Output the [X, Y] coordinate of the center of the cell containing the given text.  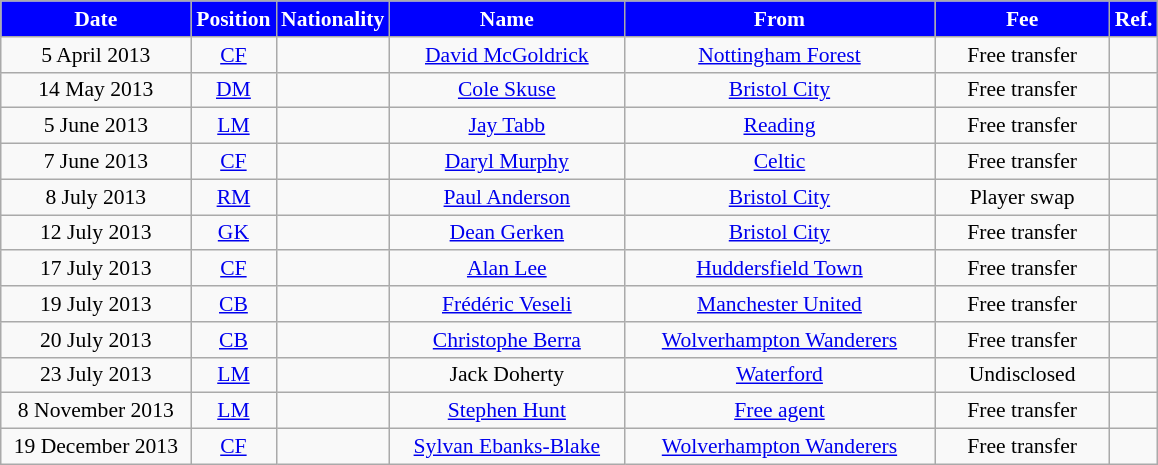
Position [234, 19]
20 July 2013 [96, 340]
5 April 2013 [96, 55]
Fee [1022, 19]
Free agent [779, 411]
Jack Doherty [506, 375]
Manchester United [779, 304]
23 July 2013 [96, 375]
19 July 2013 [96, 304]
Paul Anderson [506, 197]
14 May 2013 [96, 90]
Celtic [779, 162]
GK [234, 233]
Christophe Berra [506, 340]
RM [234, 197]
Nationality [332, 19]
Frédéric Veseli [506, 304]
8 July 2013 [96, 197]
Sylvan Ebanks-Blake [506, 447]
Reading [779, 126]
Dean Gerken [506, 233]
Ref. [1134, 19]
Player swap [1022, 197]
8 November 2013 [96, 411]
Waterford [779, 375]
Cole Skuse [506, 90]
Huddersfield Town [779, 269]
Alan Lee [506, 269]
From [779, 19]
5 June 2013 [96, 126]
Nottingham Forest [779, 55]
Undisclosed [1022, 375]
Date [96, 19]
12 July 2013 [96, 233]
19 December 2013 [96, 447]
Name [506, 19]
7 June 2013 [96, 162]
Daryl Murphy [506, 162]
Stephen Hunt [506, 411]
David McGoldrick [506, 55]
17 July 2013 [96, 269]
DM [234, 90]
Jay Tabb [506, 126]
